Search for the cell housing the specified text and yield its (x, y) center coordinate. 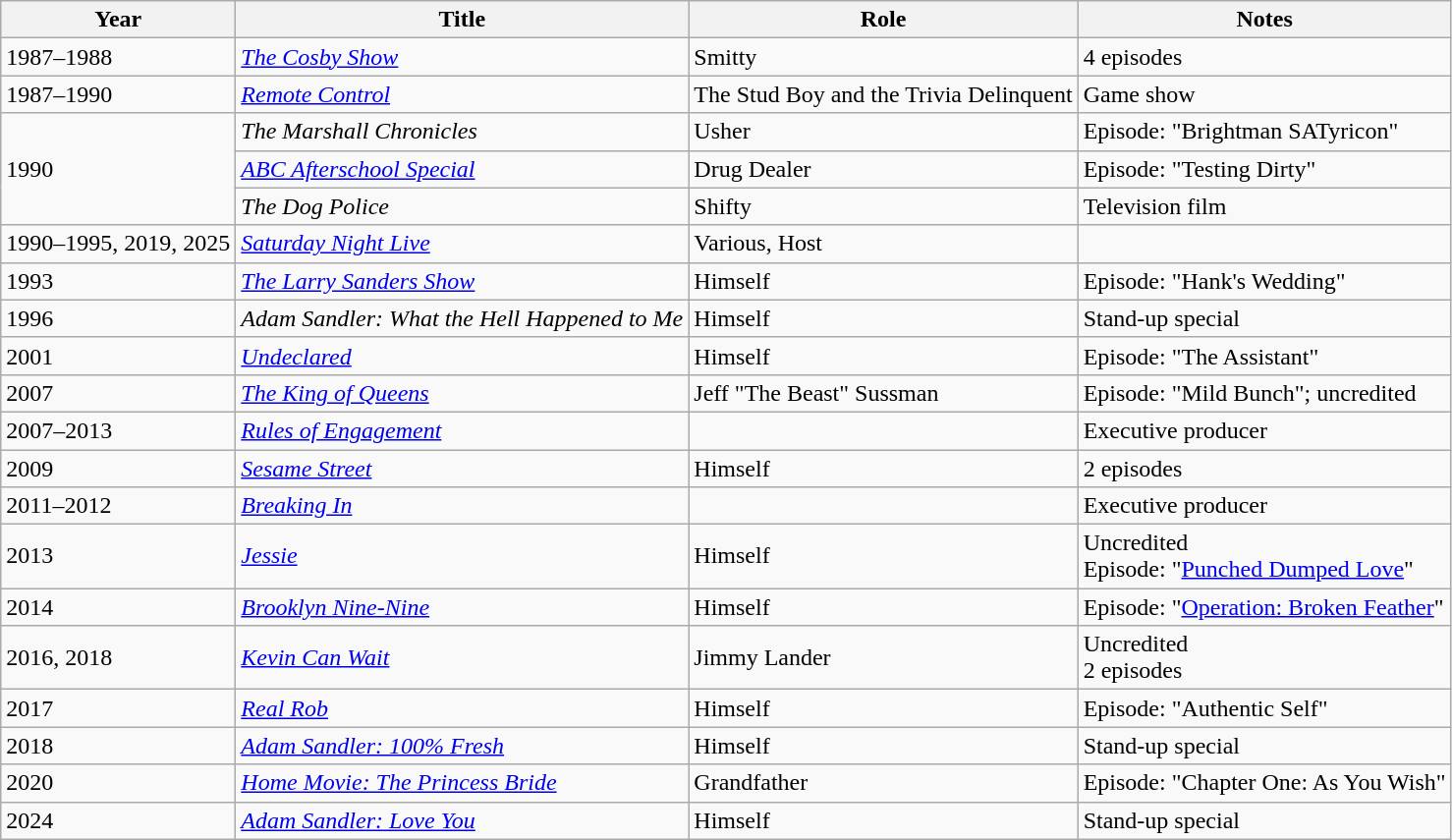
Home Movie: The Princess Bride (462, 783)
Episode: "Brightman SATyricon" (1264, 132)
The Marshall Chronicles (462, 132)
Breaking In (462, 506)
Game show (1264, 94)
Episode: "Hank's Wedding" (1264, 281)
The Stud Boy and the Trivia Delinquent (883, 94)
Jeff "The Beast" Sussman (883, 393)
Notes (1264, 20)
The Cosby Show (462, 57)
Episode: "Chapter One: As You Wish" (1264, 783)
Jessie (462, 556)
Various, Host (883, 244)
Sesame Street (462, 469)
4 episodes (1264, 57)
The Larry Sanders Show (462, 281)
Drug Dealer (883, 169)
2011–2012 (118, 506)
2016, 2018 (118, 658)
2007 (118, 393)
Adam Sandler: 100% Fresh (462, 746)
2007–2013 (118, 430)
Remote Control (462, 94)
Episode: "Testing Dirty" (1264, 169)
2014 (118, 607)
Adam Sandler: What the Hell Happened to Me (462, 318)
1990 (118, 169)
UncreditedEpisode: "Punched Dumped Love" (1264, 556)
Undeclared (462, 356)
1987–1990 (118, 94)
The King of Queens (462, 393)
Saturday Night Live (462, 244)
Role (883, 20)
2013 (118, 556)
Episode: "Operation: Broken Feather" (1264, 607)
2020 (118, 783)
Jimmy Lander (883, 658)
Television film (1264, 206)
Adam Sandler: Love You (462, 820)
2018 (118, 746)
1996 (118, 318)
1990–1995, 2019, 2025 (118, 244)
2001 (118, 356)
Real Rob (462, 708)
Shifty (883, 206)
2009 (118, 469)
Episode: "The Assistant" (1264, 356)
Rules of Engagement (462, 430)
2024 (118, 820)
Title (462, 20)
1993 (118, 281)
Brooklyn Nine-Nine (462, 607)
Usher (883, 132)
Smitty (883, 57)
2017 (118, 708)
Episode: "Authentic Self" (1264, 708)
Uncredited2 episodes (1264, 658)
2 episodes (1264, 469)
Kevin Can Wait (462, 658)
Grandfather (883, 783)
ABC Afterschool Special (462, 169)
Episode: "Mild Bunch"; uncredited (1264, 393)
The Dog Police (462, 206)
1987–1988 (118, 57)
Year (118, 20)
